Provide the (X, Y) coordinate of the cell's center where the given text is located.  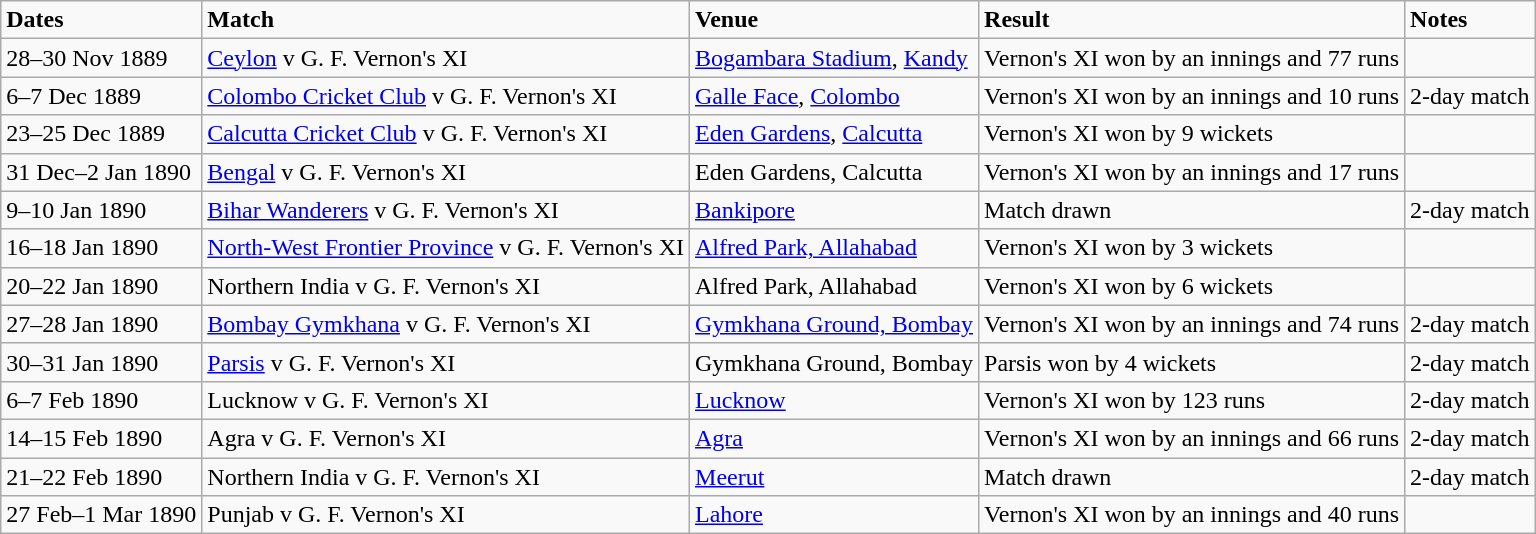
16–18 Jan 1890 (102, 248)
Dates (102, 20)
30–31 Jan 1890 (102, 362)
28–30 Nov 1889 (102, 58)
Vernon's XI won by an innings and 66 runs (1192, 438)
Meerut (834, 477)
Bihar Wanderers v G. F. Vernon's XI (446, 210)
Galle Face, Colombo (834, 96)
23–25 Dec 1889 (102, 134)
Calcutta Cricket Club v G. F. Vernon's XI (446, 134)
14–15 Feb 1890 (102, 438)
Colombo Cricket Club v G. F. Vernon's XI (446, 96)
Bombay Gymkhana v G. F. Vernon's XI (446, 324)
20–22 Jan 1890 (102, 286)
Agra v G. F. Vernon's XI (446, 438)
Parsis won by 4 wickets (1192, 362)
Venue (834, 20)
Vernon's XI won by 3 wickets (1192, 248)
21–22 Feb 1890 (102, 477)
27–28 Jan 1890 (102, 324)
Ceylon v G. F. Vernon's XI (446, 58)
Vernon's XI won by an innings and 40 runs (1192, 515)
Vernon's XI won by 123 runs (1192, 400)
Result (1192, 20)
Match (446, 20)
6–7 Feb 1890 (102, 400)
Agra (834, 438)
Vernon's XI won by an innings and 77 runs (1192, 58)
9–10 Jan 1890 (102, 210)
Vernon's XI won by 9 wickets (1192, 134)
Vernon's XI won by an innings and 17 runs (1192, 172)
Parsis v G. F. Vernon's XI (446, 362)
Notes (1470, 20)
31 Dec–2 Jan 1890 (102, 172)
Vernon's XI won by an innings and 10 runs (1192, 96)
Bengal v G. F. Vernon's XI (446, 172)
Vernon's XI won by an innings and 74 runs (1192, 324)
Vernon's XI won by 6 wickets (1192, 286)
Lucknow (834, 400)
6–7 Dec 1889 (102, 96)
Bogambara Stadium, Kandy (834, 58)
Bankipore (834, 210)
North-West Frontier Province v G. F. Vernon's XI (446, 248)
Lahore (834, 515)
Punjab v G. F. Vernon's XI (446, 515)
27 Feb–1 Mar 1890 (102, 515)
Lucknow v G. F. Vernon's XI (446, 400)
